Identify which cell holds the provided text, then report its (X, Y) central coordinate. 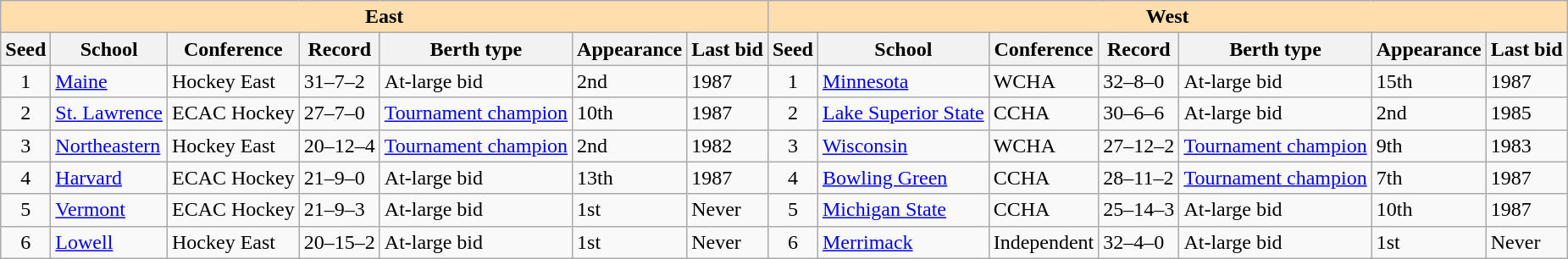
Vermont (109, 210)
9th (1428, 146)
West (1167, 17)
30–6–6 (1139, 113)
Maine (109, 81)
28–11–2 (1139, 178)
Merrimack (903, 242)
31–7–2 (339, 81)
East (385, 17)
Harvard (109, 178)
Lake Superior State (903, 113)
20–12–4 (339, 146)
13th (630, 178)
Northeastern (109, 146)
32–4–0 (1139, 242)
Minnesota (903, 81)
1985 (1526, 113)
32–8–0 (1139, 81)
27–12–2 (1139, 146)
1982 (728, 146)
7th (1428, 178)
Michigan State (903, 210)
15th (1428, 81)
Bowling Green (903, 178)
20–15–2 (339, 242)
27–7–0 (339, 113)
25–14–3 (1139, 210)
Independent (1044, 242)
1983 (1526, 146)
St. Lawrence (109, 113)
21–9–0 (339, 178)
21–9–3 (339, 210)
Wisconsin (903, 146)
Lowell (109, 242)
